Find where the given text appears and provide that cell's center as [x, y] coordinate. 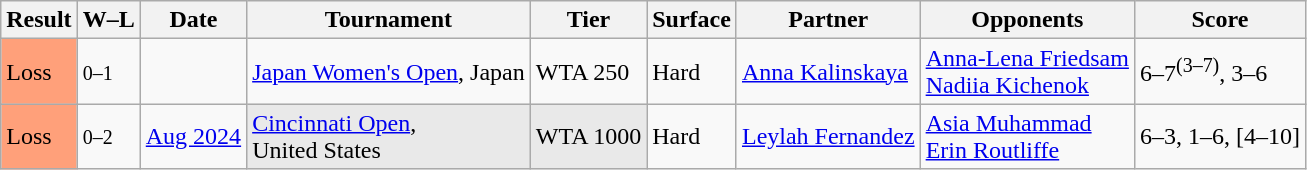
0–2 [108, 136]
Tournament [389, 20]
WTA 250 [588, 72]
Cincinnati Open, United States [389, 136]
Date [193, 20]
Asia Muhammad Erin Routliffe [1027, 136]
Japan Women's Open, Japan [389, 72]
Partner [828, 20]
Tier [588, 20]
Surface [692, 20]
Result [39, 20]
Leylah Fernandez [828, 136]
W–L [108, 20]
6–3, 1–6, [4–10] [1220, 136]
Anna-Lena Friedsam Nadiia Kichenok [1027, 72]
WTA 1000 [588, 136]
Opponents [1027, 20]
Score [1220, 20]
Anna Kalinskaya [828, 72]
6–7(3–7), 3–6 [1220, 72]
0–1 [108, 72]
Aug 2024 [193, 136]
